Search for the cell housing the specified text and yield its (x, y) center coordinate. 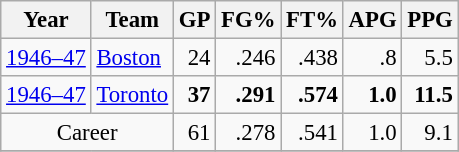
.246 (248, 58)
PPG (430, 20)
9.1 (430, 133)
61 (194, 133)
Team (132, 20)
Year (46, 20)
APG (372, 20)
.8 (372, 58)
Career (88, 133)
24 (194, 58)
11.5 (430, 95)
Boston (132, 58)
FG% (248, 20)
.291 (248, 95)
FT% (312, 20)
.438 (312, 58)
Toronto (132, 95)
5.5 (430, 58)
37 (194, 95)
.574 (312, 95)
.278 (248, 133)
.541 (312, 133)
GP (194, 20)
